For the text-containing cell, return its midpoint in (x, y) coordinate format. 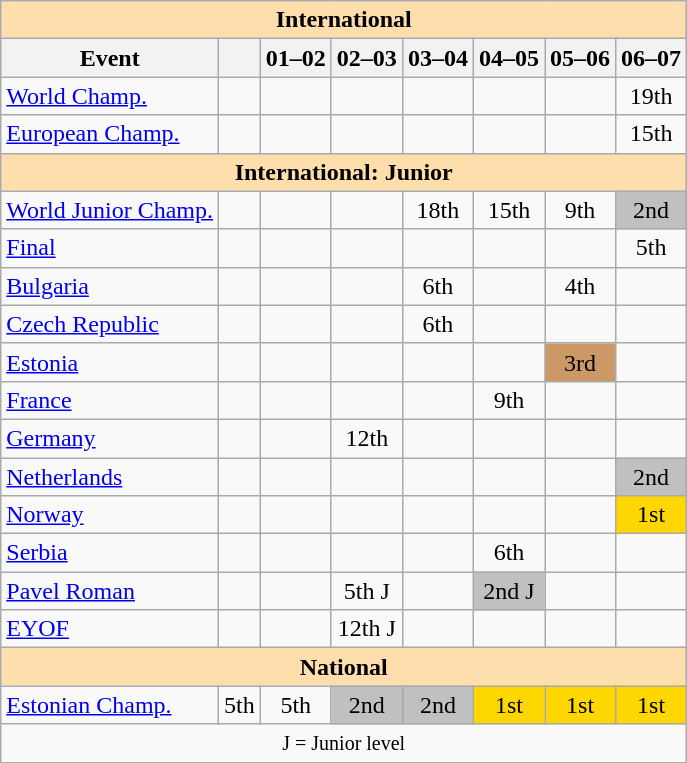
19th (652, 96)
Bulgaria (110, 286)
Event (110, 58)
Netherlands (110, 477)
06–07 (652, 58)
4th (580, 286)
Norway (110, 515)
World Junior Champ. (110, 210)
National (344, 667)
02–03 (366, 58)
12th (366, 438)
12th J (366, 629)
2nd J (508, 591)
5th J (366, 591)
Germany (110, 438)
Serbia (110, 553)
05–06 (580, 58)
France (110, 400)
Estonian Champ. (110, 705)
EYOF (110, 629)
3rd (580, 362)
Estonia (110, 362)
Final (110, 248)
European Champ. (110, 134)
International: Junior (344, 172)
Pavel Roman (110, 591)
World Champ. (110, 96)
Czech Republic (110, 324)
J = Junior level (344, 743)
International (344, 20)
04–05 (508, 58)
03–04 (438, 58)
18th (438, 210)
01–02 (296, 58)
